Identify which cell holds the provided text, then report its (x, y) central coordinate. 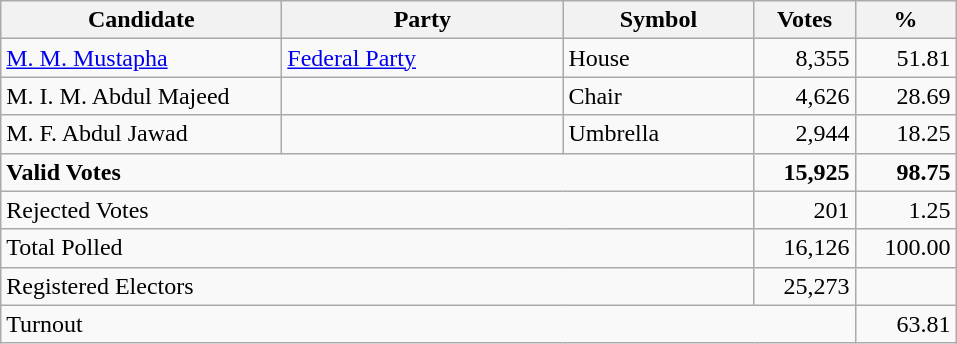
201 (804, 210)
House (658, 58)
M. I. M. Abdul Majeed (142, 96)
25,273 (804, 286)
15,925 (804, 172)
28.69 (906, 96)
M. F. Abdul Jawad (142, 134)
Federal Party (422, 58)
100.00 (906, 248)
1.25 (906, 210)
18.25 (906, 134)
98.75 (906, 172)
Candidate (142, 20)
4,626 (804, 96)
Votes (804, 20)
Registered Electors (378, 286)
Chair (658, 96)
Symbol (658, 20)
Valid Votes (378, 172)
Turnout (428, 324)
63.81 (906, 324)
16,126 (804, 248)
Rejected Votes (378, 210)
Total Polled (378, 248)
M. M. Mustapha (142, 58)
Umbrella (658, 134)
51.81 (906, 58)
2,944 (804, 134)
% (906, 20)
Party (422, 20)
8,355 (804, 58)
